Return the [x, y] coordinate for the center point of the cell that contains the specified text.  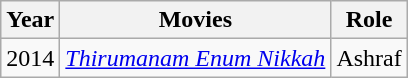
Ashraf [369, 58]
2014 [30, 58]
Thirumanam Enum Nikkah [196, 58]
Movies [196, 20]
Year [30, 20]
Role [369, 20]
